Search for the cell housing the specified text and yield its (X, Y) center coordinate. 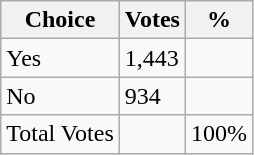
Yes (60, 58)
Choice (60, 20)
100% (218, 134)
Votes (152, 20)
Total Votes (60, 134)
% (218, 20)
No (60, 96)
1,443 (152, 58)
934 (152, 96)
